Detect which cell encompasses the target text, then output its (X, Y) center coordinate. 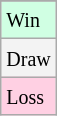
Loss (28, 96)
Draw (28, 58)
Win (28, 20)
